Detect which cell encompasses the target text, then output its [x, y] center coordinate. 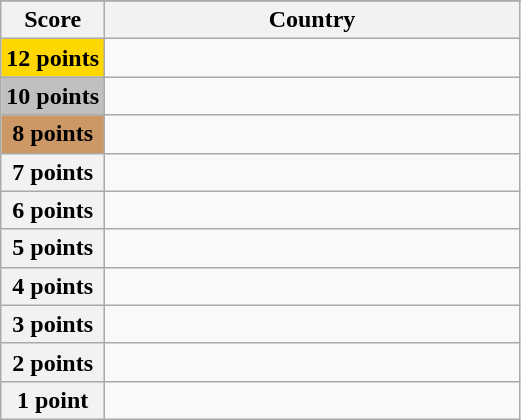
8 points [53, 134]
3 points [53, 324]
6 points [53, 210]
5 points [53, 248]
2 points [53, 362]
4 points [53, 286]
10 points [53, 96]
Score [53, 20]
Country [312, 20]
12 points [53, 58]
1 point [53, 400]
7 points [53, 172]
